Output the [X, Y] coordinate of the center of the cell containing the given text.  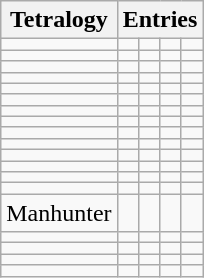
Entries [160, 20]
Manhunter [59, 213]
Tetralogy [59, 20]
